Return the (x, y) coordinate for the center point of the cell that contains the specified text.  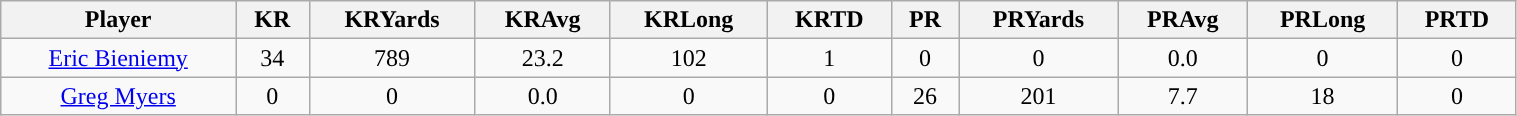
Eric Bieniemy (118, 58)
KR (273, 20)
789 (392, 58)
Greg Myers (118, 96)
KRLong (688, 20)
102 (688, 58)
7.7 (1182, 96)
PRYards (1039, 20)
KRTD (829, 20)
18 (1322, 96)
PRLong (1322, 20)
KRYards (392, 20)
201 (1039, 96)
26 (924, 96)
PR (924, 20)
23.2 (542, 58)
PRAvg (1182, 20)
PRTD (1457, 20)
1 (829, 58)
Player (118, 20)
KRAvg (542, 20)
34 (273, 58)
